Capture the cell that displays the provided text and extract its (x, y) central coordinate. 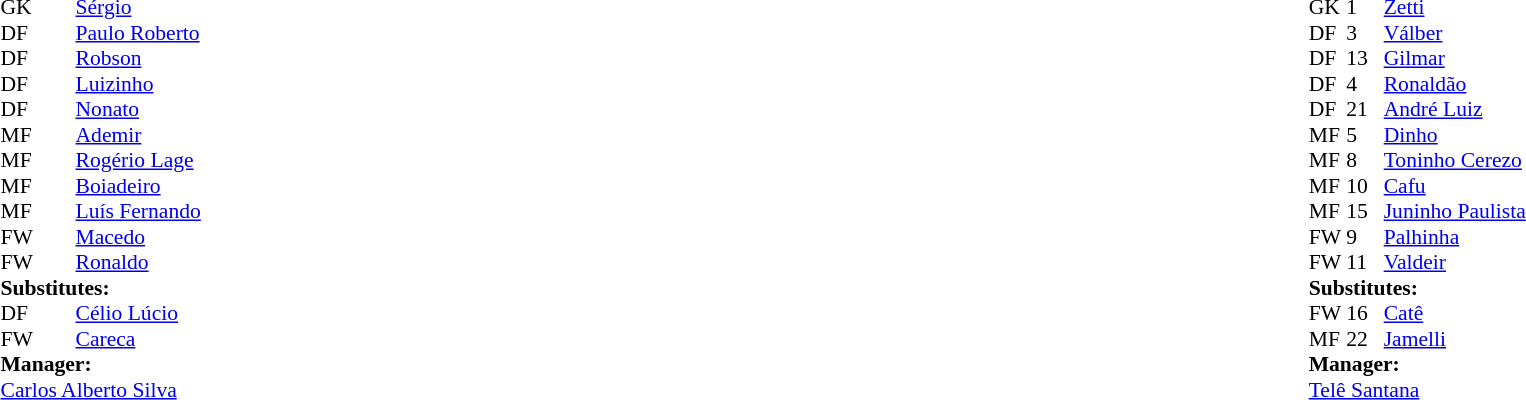
Nonato (138, 109)
21 (1365, 109)
Ademir (138, 135)
Toninho Cerezo (1455, 161)
Juninho Paulista (1455, 211)
Cafu (1455, 186)
4 (1365, 84)
André Luiz (1455, 109)
Macedo (138, 237)
11 (1365, 263)
13 (1365, 59)
Careca (138, 339)
16 (1365, 313)
Válber (1455, 33)
Luís Fernando (138, 211)
Luizinho (138, 84)
Jamelli (1455, 339)
5 (1365, 135)
9 (1365, 237)
Gilmar (1455, 59)
Boiadeiro (138, 186)
8 (1365, 161)
Paulo Roberto (138, 33)
22 (1365, 339)
Catê (1455, 313)
Ronaldão (1455, 84)
Robson (138, 59)
10 (1365, 186)
Ronaldo (138, 263)
Valdeir (1455, 263)
15 (1365, 211)
3 (1365, 33)
Célio Lúcio (138, 313)
Palhinha (1455, 237)
Dinho (1455, 135)
Rogério Lage (138, 161)
